Find where the given text appears and provide that cell's center as [x, y] coordinate. 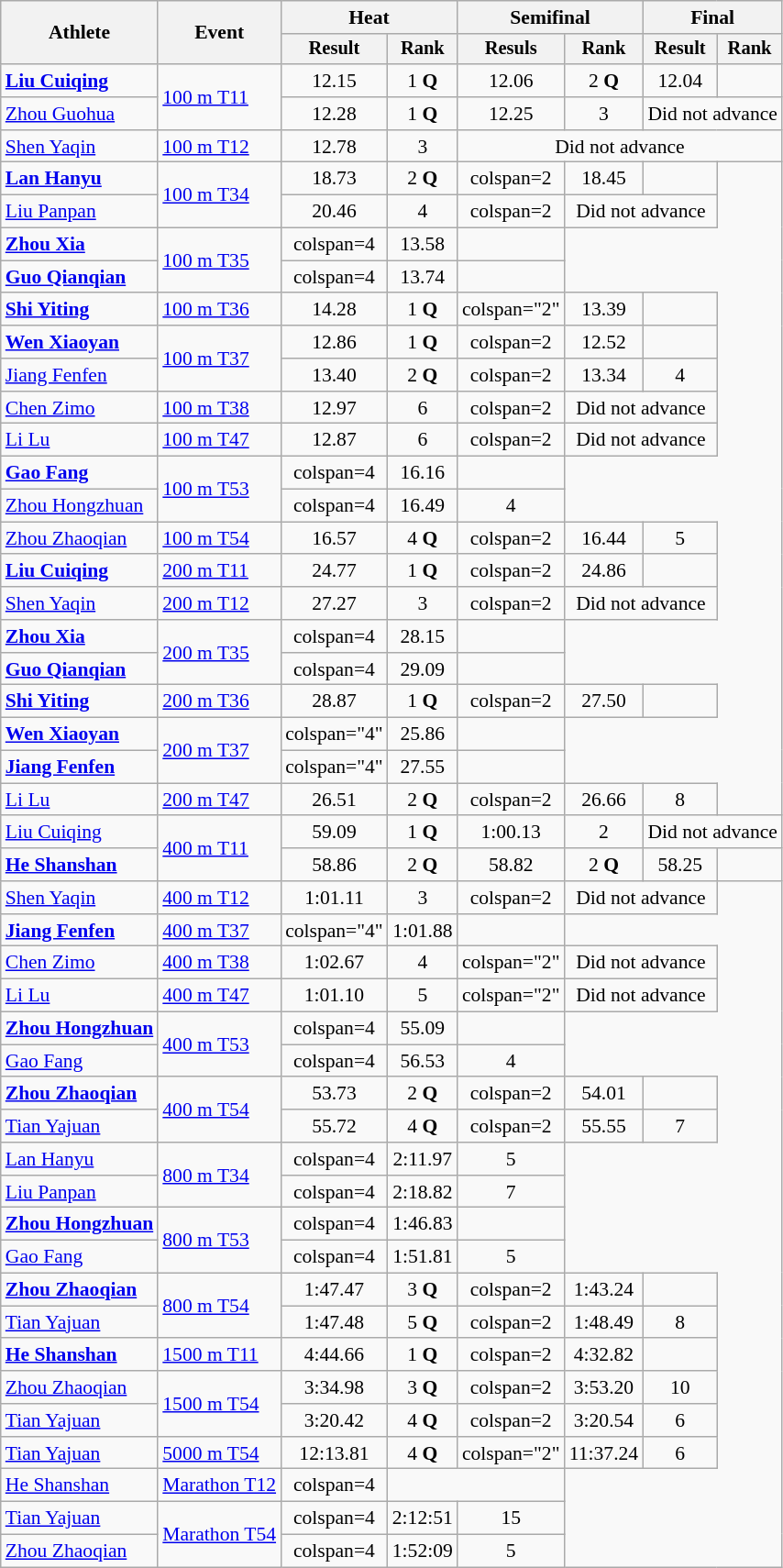
Resuls [512, 50]
3:20.42 [334, 1420]
400 m T53 [219, 1045]
Zhou Guohua [80, 114]
3:34.98 [334, 1387]
29.09 [423, 669]
18.73 [334, 179]
12.06 [512, 81]
1:01.10 [334, 996]
200 m T35 [219, 653]
13.39 [604, 310]
12.86 [334, 342]
Marathon T12 [219, 1485]
16.57 [334, 538]
25.86 [423, 734]
1:46.83 [423, 1224]
5000 m T54 [219, 1453]
100 m T34 [219, 194]
12.15 [334, 81]
12.25 [512, 114]
13.58 [423, 245]
11:37.24 [604, 1453]
24.77 [334, 571]
200 m T11 [219, 571]
1:00.13 [512, 833]
27.55 [423, 767]
12.97 [334, 408]
400 m T12 [219, 898]
26.51 [334, 800]
54.01 [604, 1094]
12.87 [334, 440]
12.52 [604, 342]
200 m T37 [219, 750]
2:12:51 [423, 1518]
4:32.82 [604, 1355]
55.55 [604, 1126]
1500 m T11 [219, 1355]
Athlete [80, 33]
400 m T38 [219, 963]
1:52:09 [423, 1551]
16.16 [423, 473]
2:18.82 [423, 1192]
12.04 [680, 81]
100 m T37 [219, 358]
58.25 [680, 865]
Event [219, 33]
58.86 [334, 865]
100 m T35 [219, 260]
10 [680, 1387]
16.44 [604, 538]
2 [604, 833]
20.46 [334, 212]
55.09 [423, 1029]
13.34 [604, 375]
800 m T34 [219, 1176]
1500 m T54 [219, 1403]
100 m T38 [219, 408]
53.73 [334, 1094]
16.49 [423, 506]
1:51.81 [423, 1257]
100 m T47 [219, 440]
56.53 [423, 1061]
3:20.54 [604, 1420]
1:02.67 [334, 963]
100 m T12 [219, 147]
400 m T47 [219, 996]
12.78 [334, 147]
2:11.97 [423, 1159]
12:13.81 [334, 1453]
1:01.88 [423, 931]
24.86 [604, 571]
4:44.66 [334, 1355]
400 m T54 [219, 1110]
27.27 [334, 603]
28.15 [423, 636]
400 m T37 [219, 931]
18.45 [604, 179]
Heat [369, 17]
13.40 [334, 375]
15 [512, 1518]
Marathon T54 [219, 1535]
26.66 [604, 800]
400 m T11 [219, 849]
5 Q [423, 1322]
1:47.47 [334, 1290]
55.72 [334, 1126]
1:01.11 [334, 898]
Final [712, 17]
14.28 [334, 310]
59.09 [334, 833]
1:47.48 [334, 1322]
100 m T54 [219, 538]
3:53.20 [604, 1387]
1:43.24 [604, 1290]
200 m T36 [219, 701]
100 m T53 [219, 490]
Semifinal [550, 17]
100 m T36 [219, 310]
800 m T53 [219, 1240]
13.74 [423, 277]
28.87 [334, 701]
800 m T54 [219, 1306]
27.50 [604, 701]
200 m T47 [219, 800]
100 m T11 [219, 97]
12.28 [334, 114]
200 m T12 [219, 603]
1:48.49 [604, 1322]
58.82 [512, 865]
